Detect which cell encompasses the target text, then output its [X, Y] center coordinate. 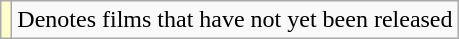
Denotes films that have not yet been released [235, 20]
